Search for the cell housing the specified text and yield its [X, Y] center coordinate. 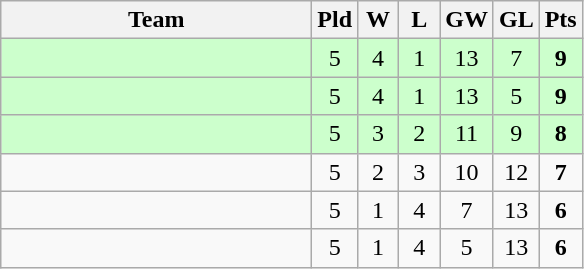
8 [560, 134]
10 [467, 172]
11 [467, 134]
GL [516, 20]
Team [156, 20]
Pld [335, 20]
GW [467, 20]
L [420, 20]
12 [516, 172]
Pts [560, 20]
W [378, 20]
